Search for the cell housing the specified text and yield its [X, Y] center coordinate. 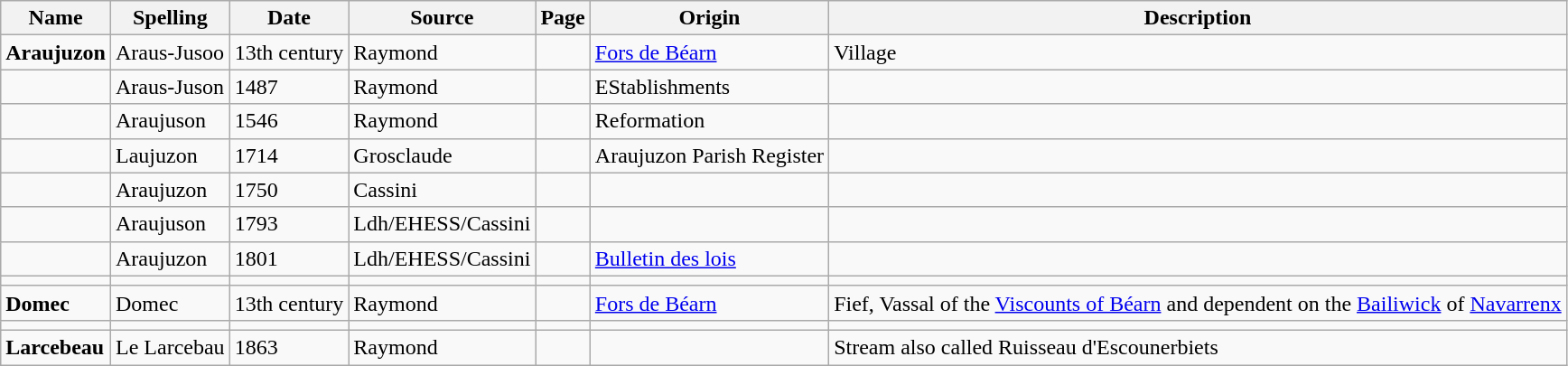
Page [563, 18]
Cassini [443, 190]
1793 [289, 224]
Fief, Vassal of the Viscounts of Béarn and dependent on the Bailiwick of Navarrenx [1198, 303]
Laujuzon [170, 155]
Reformation [709, 121]
1801 [289, 258]
Name [56, 18]
Araus-Juson [170, 87]
Stream also called Ruisseau d'Escounerbiets [1198, 347]
Description [1198, 18]
Araujuzon Parish Register [709, 155]
Larcebeau [56, 347]
Le Larcebau [170, 347]
Grosclaude [443, 155]
1487 [289, 87]
1750 [289, 190]
Spelling [170, 18]
1546 [289, 121]
Source [443, 18]
1714 [289, 155]
Origin [709, 18]
Village [1198, 52]
Bulletin des lois [709, 258]
Araus-Jusoo [170, 52]
1863 [289, 347]
EStablishments [709, 87]
Date [289, 18]
